For the text-containing cell, return its midpoint in [x, y] coordinate format. 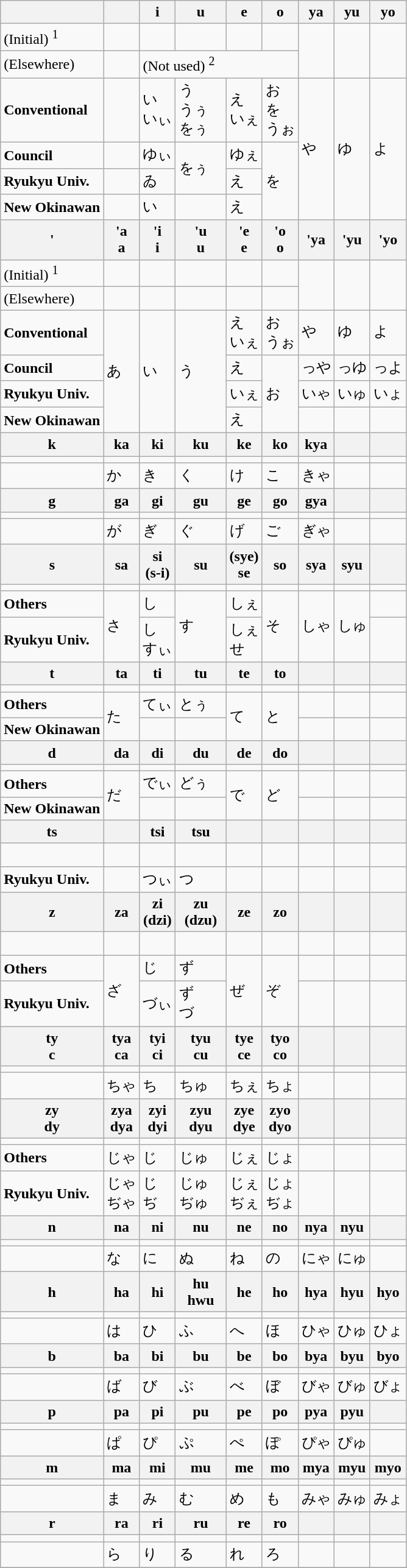
go [280, 500]
'yu [352, 240]
ga [122, 500]
じぇ ぢぇ [244, 1193]
き [157, 476]
ri [157, 1524]
でぃ [157, 785]
sya [316, 564]
ふ [201, 1332]
ざ [122, 991]
z [52, 913]
てぃ [157, 705]
ka [122, 445]
myu [352, 1467]
ti [157, 674]
な [122, 1259]
ね [244, 1259]
zyidyi [157, 1118]
い゙ [157, 207]
は [122, 1332]
ra [122, 1524]
い [157, 372]
ma [122, 1467]
he [244, 1291]
yo [388, 12]
と [280, 716]
ぺ [244, 1443]
syu [352, 564]
び [157, 1388]
u [201, 12]
し すぃ [157, 640]
ひ [157, 1332]
r [52, 1524]
びゅ [352, 1388]
be [244, 1355]
mo [280, 1467]
ぶ [201, 1388]
ha [122, 1291]
づぃ [157, 1004]
ne [244, 1227]
て [244, 716]
ば [122, 1388]
ま [122, 1499]
じぇ [244, 1157]
じ ぢ [157, 1193]
ず [201, 969]
いょ [388, 394]
to [280, 674]
si(s-i) [157, 564]
ど [280, 796]
'yo [388, 240]
hya [316, 1291]
にゅ [352, 1259]
っゆ [352, 368]
ge [244, 500]
く [201, 476]
'o o [280, 240]
me [244, 1467]
ぱ [122, 1443]
ちゃ [122, 1086]
mi [157, 1467]
ze [244, 913]
ty c [52, 1047]
m [52, 1467]
za [122, 913]
ke [244, 445]
ku [201, 445]
ぼ [280, 1388]
だ [122, 796]
う うぅ をぅ [201, 110]
huhwu [201, 1291]
d [52, 752]
ひゅ [352, 1332]
tsu [201, 832]
myo [388, 1467]
nu [201, 1227]
ろ [280, 1555]
po [280, 1411]
ほ [280, 1332]
pu [201, 1411]
ts [52, 832]
hyu [352, 1291]
'i i [157, 240]
na [122, 1227]
s [52, 564]
'ya [316, 240]
ぴゃ [316, 1443]
ち [157, 1086]
ゐ [157, 182]
が [122, 531]
du [201, 752]
pya [316, 1411]
に [157, 1259]
か [122, 476]
ro [280, 1524]
ひゃ [316, 1332]
ゆぃ [157, 155]
da [122, 752]
'e e [244, 240]
hyo [388, 1291]
ゆぇ [244, 155]
ぽ [280, 1443]
ぎ [157, 531]
n [52, 1227]
'a a [122, 240]
pyu [352, 1411]
su [201, 564]
みゅ [352, 1499]
ぐ [201, 531]
ぬ [201, 1259]
sa [122, 564]
hi [157, 1291]
げ [244, 531]
pe [244, 1411]
t [52, 674]
bo [280, 1355]
o [280, 12]
tsi [157, 832]
しゃ [316, 626]
te [244, 674]
ぞ [280, 991]
ちぇ [244, 1086]
ぎゃ [316, 531]
tyi ci [157, 1047]
yu [352, 12]
so [280, 564]
ba [122, 1355]
e [244, 12]
お [280, 394]
' [52, 240]
そ [280, 626]
っや [316, 368]
zyudyu [201, 1118]
びょ [388, 1388]
いゅ [352, 394]
bi [157, 1355]
とぅ [201, 705]
re [244, 1524]
しぇ [244, 604]
つぃ [157, 880]
tyu cu [201, 1047]
ta [122, 674]
お うぉ [280, 333]
b [52, 1355]
じょ [280, 1157]
h [52, 1291]
byo [388, 1355]
kya [316, 445]
あ [122, 372]
i [157, 12]
ho [280, 1291]
み [157, 1499]
た [122, 716]
zyedye [244, 1118]
gi [157, 500]
け [244, 476]
tyo co [280, 1047]
べ [244, 1388]
む [201, 1499]
れ [244, 1555]
nyu [352, 1227]
di [157, 752]
pa [122, 1411]
い いぃ [157, 110]
ぷ [201, 1443]
っよ [388, 368]
しぇ せ [244, 640]
る [201, 1555]
ず づ [201, 1004]
びゃ [316, 1388]
へ [244, 1332]
じゃ ぢゃ [122, 1193]
nya [316, 1227]
じゅ [201, 1157]
いゃ [316, 394]
ko [280, 445]
mu [201, 1467]
り [157, 1555]
ki [157, 445]
さ [122, 626]
ら [122, 1555]
p [52, 1411]
ni [157, 1227]
をぅ [201, 168]
zi(dzi) [157, 913]
ひょ [388, 1332]
みょ [388, 1499]
ちょ [280, 1086]
し [157, 604]
ぴゅ [352, 1443]
tya ca [122, 1047]
'u u [201, 240]
(sye)se [244, 564]
じゅ ぢゅ [201, 1193]
zyodyo [280, 1118]
tu [201, 674]
お を うぉ [280, 110]
で [244, 796]
どぅ [201, 785]
zo [280, 913]
tye ce [244, 1047]
no [280, 1227]
にゃ [316, 1259]
ちゅ [201, 1086]
zu(dzu) [201, 913]
ru [201, 1524]
え゙ [244, 207]
きゃ [316, 476]
みゃ [316, 1499]
め [244, 1499]
ぜ [244, 991]
zyadya [122, 1118]
(Not used) 2 [219, 65]
ぴ [157, 1443]
ya [316, 12]
gya [316, 500]
を [280, 181]
de [244, 752]
しゅ [352, 626]
じゃ [122, 1157]
ご [280, 531]
pi [157, 1411]
こ [280, 476]
も [280, 1499]
mya [316, 1467]
bya [316, 1355]
zydy [52, 1118]
じょ ぢょ [280, 1193]
k [52, 445]
いぇ [244, 394]
の [280, 1259]
bu [201, 1355]
す [201, 626]
う [201, 372]
つ [201, 880]
do [280, 752]
gu [201, 500]
g [52, 500]
byu [352, 1355]
